Scan for the cell matching the given text and deliver its (X, Y) coordinate at center. 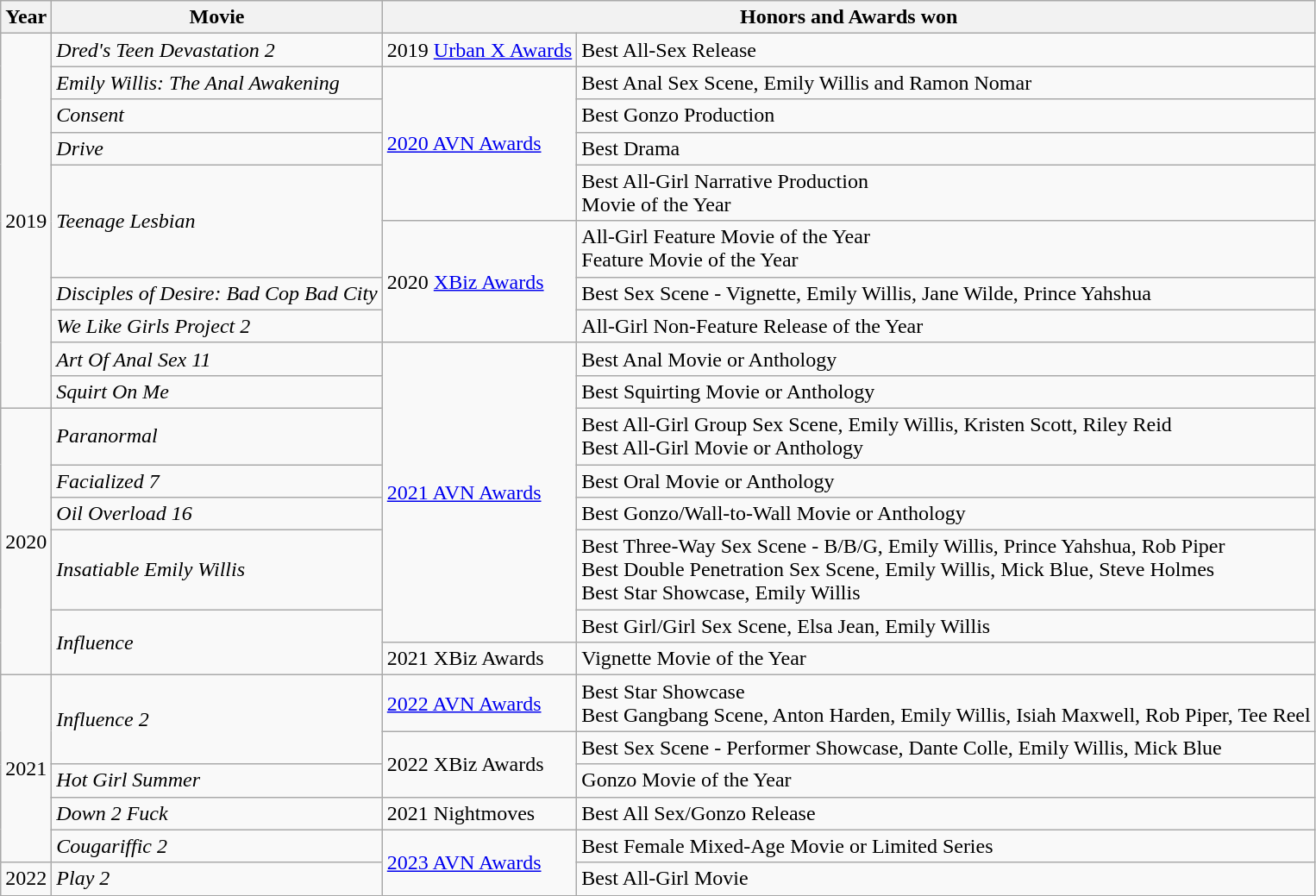
Influence (217, 642)
Down 2 Fuck (217, 813)
Best Star ShowcaseBest Gangbang Scene, Anton Harden, Emily Willis, Isiah Maxwell, Rob Piper, Tee Reel (946, 704)
Art Of Anal Sex 11 (217, 359)
Best All-Sex Release (946, 50)
Insatiable Emily Willis (217, 570)
Disciples of Desire: Bad Cop Bad City (217, 293)
2022 AVN Awards (479, 704)
2021 (26, 769)
Best All-Girl Group Sex Scene, Emily Willis, Kristen Scott, Riley ReidBest All-Girl Movie or Anthology (946, 436)
Gonzo Movie of the Year (946, 780)
Influence 2 (217, 719)
Best All-Girl Narrative ProductionMovie of the Year (946, 193)
Honors and Awards won (849, 17)
Emily Willis: The Anal Awakening (217, 83)
Best Gonzo Production (946, 116)
Best Girl/Girl Sex Scene, Elsa Jean, Emily Willis (946, 626)
Best Drama (946, 148)
Best Gonzo/Wall-to-Wall Movie or Anthology (946, 514)
2020 (26, 542)
2020 AVN Awards (479, 143)
Oil Overload 16 (217, 514)
Year (26, 17)
Cougariffic 2 (217, 846)
Best All Sex/Gonzo Release (946, 813)
2023 AVN Awards (479, 862)
Squirt On Me (217, 392)
Best All-Girl Movie (946, 879)
Best Sex Scene - Vignette, Emily Willis, Jane Wilde, Prince Yahshua (946, 293)
2022 (26, 879)
Play 2 (217, 879)
Movie (217, 17)
2019 (26, 221)
2021 XBiz Awards (479, 659)
Paranormal (217, 436)
Best Sex Scene - Performer Showcase, Dante Colle, Emily Willis, Mick Blue (946, 748)
Teenage Lesbian (217, 221)
All-Girl Feature Movie of the YearFeature Movie of the Year (946, 248)
Best Female Mixed-Age Movie or Limited Series (946, 846)
Dred's Teen Devastation 2 (217, 50)
2019 Urban X Awards (479, 50)
Best Squirting Movie or Anthology (946, 392)
All-Girl Non-Feature Release of the Year (946, 326)
2022 XBiz Awards (479, 764)
Drive (217, 148)
Vignette Movie of the Year (946, 659)
2020 XBiz Awards (479, 281)
2021 Nightmoves (479, 813)
Best Oral Movie or Anthology (946, 480)
Hot Girl Summer (217, 780)
Best Anal Movie or Anthology (946, 359)
Consent (217, 116)
Best Anal Sex Scene, Emily Willis and Ramon Nomar (946, 83)
We Like Girls Project 2 (217, 326)
2021 AVN Awards (479, 492)
Facialized 7 (217, 480)
